Provide the [x, y] coordinate of the cell's center where the given text is located.  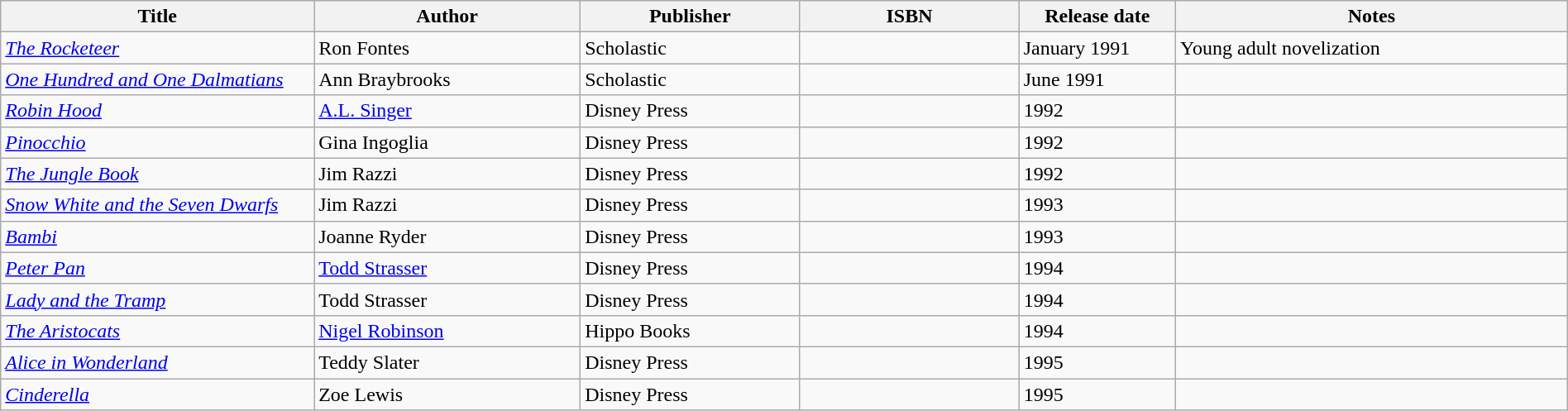
Bambi [157, 237]
Notes [1372, 17]
ISBN [910, 17]
A.L. Singer [447, 111]
Release date [1097, 17]
Robin Hood [157, 111]
Ron Fontes [447, 48]
Teddy Slater [447, 362]
The Rocketeer [157, 48]
Lady and the Tramp [157, 299]
January 1991 [1097, 48]
Alice in Wonderland [157, 362]
Ann Braybrooks [447, 79]
The Aristocats [157, 331]
Publisher [690, 17]
Title [157, 17]
Cinderella [157, 394]
Young adult novelization [1372, 48]
June 1991 [1097, 79]
Hippo Books [690, 331]
Gina Ingoglia [447, 142]
The Jungle Book [157, 174]
Author [447, 17]
Peter Pan [157, 268]
Zoe Lewis [447, 394]
Pinocchio [157, 142]
Snow White and the Seven Dwarfs [157, 205]
One Hundred and One Dalmatians [157, 79]
Joanne Ryder [447, 237]
Nigel Robinson [447, 331]
